From the cell containing the given text, extract its center point as [x, y] coordinate. 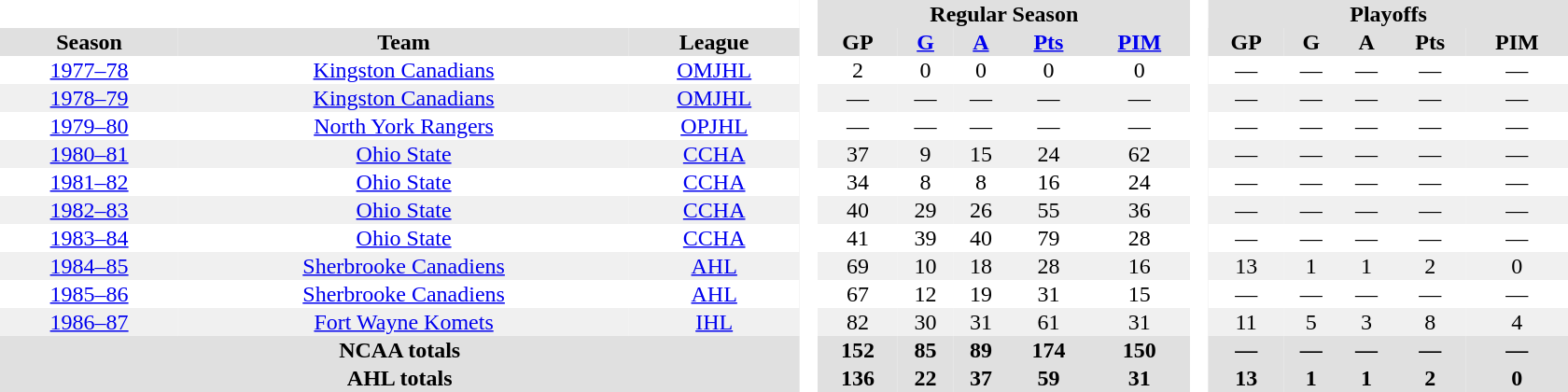
1983–84 [90, 238]
136 [858, 378]
18 [980, 266]
41 [858, 238]
9 [926, 154]
61 [1049, 322]
Playoffs [1389, 14]
1982–83 [90, 210]
Season [90, 42]
19 [980, 294]
150 [1139, 350]
30 [926, 322]
1979–80 [90, 126]
Team [403, 42]
69 [858, 266]
1985–86 [90, 294]
11 [1246, 322]
62 [1139, 154]
4 [1518, 322]
29 [926, 210]
OPJHL [714, 126]
Regular Season [1004, 14]
10 [926, 266]
85 [926, 350]
1981–82 [90, 182]
1984–85 [90, 266]
79 [1049, 238]
3 [1366, 322]
AHL totals [399, 378]
59 [1049, 378]
1980–81 [90, 154]
82 [858, 322]
North York Rangers [403, 126]
IHL [714, 322]
36 [1139, 210]
34 [858, 182]
39 [926, 238]
League [714, 42]
5 [1310, 322]
152 [858, 350]
174 [1049, 350]
67 [858, 294]
NCAA totals [399, 350]
1986–87 [90, 322]
55 [1049, 210]
22 [926, 378]
Fort Wayne Komets [403, 322]
26 [980, 210]
1977–78 [90, 70]
12 [926, 294]
1978–79 [90, 98]
89 [980, 350]
